Determine the [X, Y] coordinate at the center of the cell enclosing the given text.  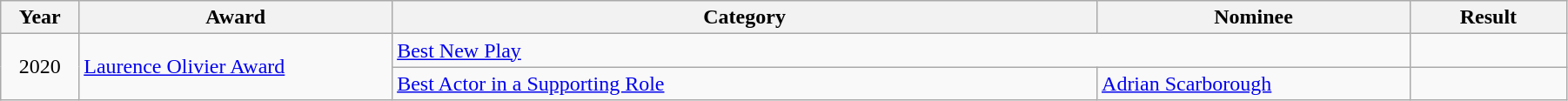
Result [1488, 17]
2020 [40, 67]
Best New Play [901, 50]
Category [745, 17]
Laurence Olivier Award [236, 67]
Year [40, 17]
Award [236, 17]
Best Actor in a Supporting Role [745, 84]
Nominee [1254, 17]
Adrian Scarborough [1254, 84]
